For the text-containing cell, return its midpoint in (X, Y) coordinate format. 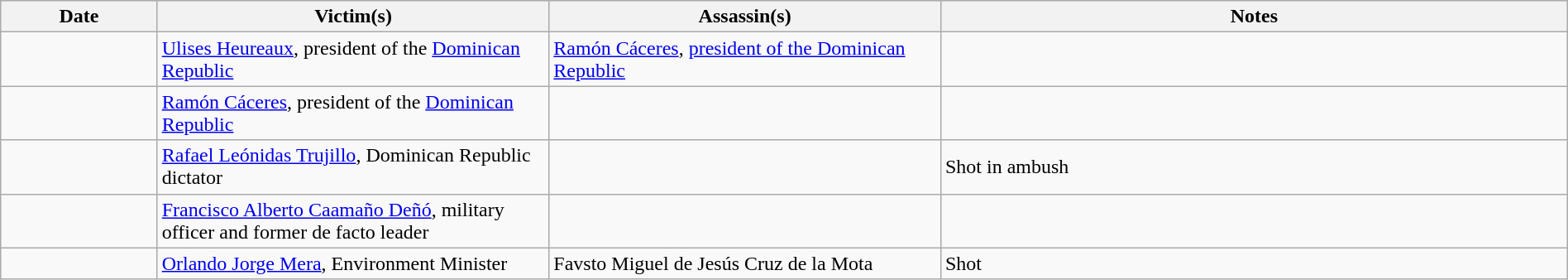
Rafael Leónidas Trujillo, Dominican Republic dictator (353, 167)
Notes (1254, 17)
Shot (1254, 263)
Date (79, 17)
Ulises Heureaux, president of the Dominican Republic (353, 60)
Orlando Jorge Mera, Environment Minister (353, 263)
Favsto Miguel de Jesús Cruz de la Mota (745, 263)
Shot in ambush (1254, 167)
Victim(s) (353, 17)
Francisco Alberto Caamaño Deñó, military officer and former de facto leader (353, 220)
Assassin(s) (745, 17)
